Scan for the cell matching the given text and deliver its (X, Y) coordinate at center. 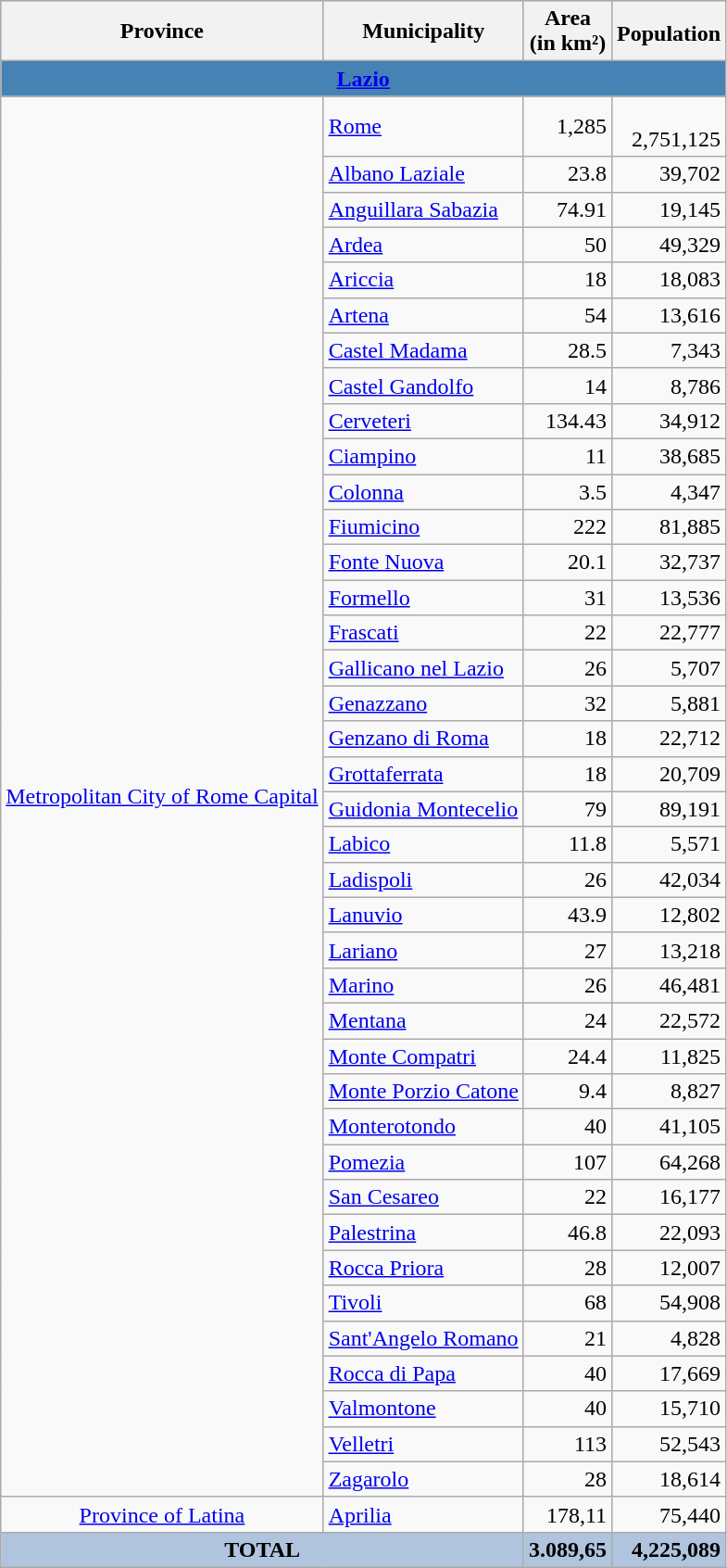
20.1 (567, 563)
14 (567, 386)
52,543 (669, 1444)
39,702 (669, 174)
8,827 (669, 1092)
Valmontone (423, 1409)
13,536 (669, 598)
San Cesareo (423, 1197)
19,145 (669, 209)
Formello (423, 598)
Gallicano nel Lazio (423, 668)
Lanuvio (423, 915)
3.5 (567, 492)
Cerveteri (423, 421)
22,777 (669, 633)
Anguillara Sabazia (423, 209)
Colonna (423, 492)
4,828 (669, 1338)
89,191 (669, 809)
Labico (423, 844)
Guidonia Montecelio (423, 809)
Palestrina (423, 1233)
Municipality (423, 32)
17,669 (669, 1373)
Fiumicino (423, 527)
134.43 (567, 421)
5,881 (669, 703)
28.5 (567, 350)
46,481 (669, 985)
4,225,089 (669, 1549)
32,737 (669, 563)
46.8 (567, 1233)
3.089,65 (567, 1549)
31 (567, 598)
11,825 (669, 1056)
Ciampino (423, 456)
Castel Madama (423, 350)
Zagarolo (423, 1479)
2,751,125 (669, 126)
32 (567, 703)
5,571 (669, 844)
Frascati (423, 633)
11 (567, 456)
24 (567, 1020)
23.8 (567, 174)
Province of Latina (162, 1514)
54 (567, 315)
Rocca Priora (423, 1268)
49,329 (669, 245)
Area (in km²) (567, 32)
22,572 (669, 1020)
18,614 (669, 1479)
Lazio (363, 79)
Rome (423, 126)
7,343 (669, 350)
13,218 (669, 950)
Ladispoli (423, 879)
Velletri (423, 1444)
178,11 (567, 1514)
16,177 (669, 1197)
22,712 (669, 739)
18,083 (669, 280)
Genazzano (423, 703)
5,707 (669, 668)
Ardea (423, 245)
Lariano (423, 950)
113 (567, 1444)
4,347 (669, 492)
Castel Gandolfo (423, 386)
Province (162, 32)
Metropolitan City of Rome Capital (162, 797)
222 (567, 527)
64,268 (669, 1162)
Albano Laziale (423, 174)
8,786 (669, 386)
107 (567, 1162)
79 (567, 809)
Monterotondo (423, 1127)
81,885 (669, 527)
Aprilia (423, 1514)
Population (669, 32)
1,285 (567, 126)
Artena (423, 315)
9.4 (567, 1092)
54,908 (669, 1303)
50 (567, 245)
68 (567, 1303)
TOTAL (263, 1549)
22,093 (669, 1233)
Marino (423, 985)
43.9 (567, 915)
38,685 (669, 456)
12,802 (669, 915)
Genzano di Roma (423, 739)
34,912 (669, 421)
Mentana (423, 1020)
Fonte Nuova (423, 563)
13,616 (669, 315)
20,709 (669, 774)
42,034 (669, 879)
Grottaferrata (423, 774)
Rocca di Papa (423, 1373)
Monte Compatri (423, 1056)
12,007 (669, 1268)
41,105 (669, 1127)
Pomezia (423, 1162)
11.8 (567, 844)
15,710 (669, 1409)
75,440 (669, 1514)
27 (567, 950)
74.91 (567, 209)
Tivoli (423, 1303)
24.4 (567, 1056)
Monte Porzio Catone (423, 1092)
Ariccia (423, 280)
21 (567, 1338)
Sant'Angelo Romano (423, 1338)
